From the cell containing the given text, extract its center point as [x, y] coordinate. 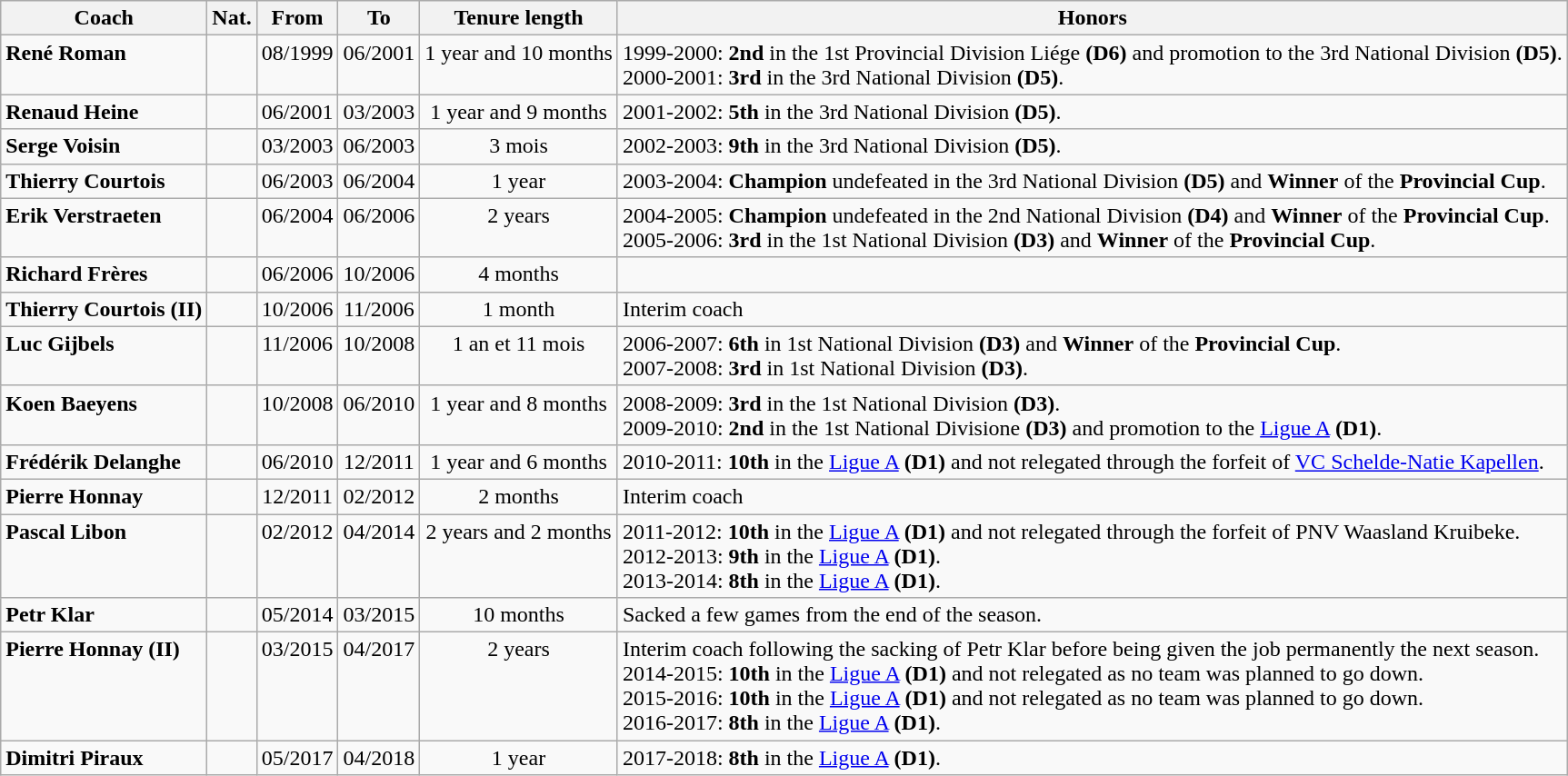
05/2014 [297, 615]
10 months [519, 615]
2006-2007: 6th in 1st National Division (D3) and Winner of the Provincial Cup. 2007-2008: 3rd in 1st National Division (D3). [1093, 356]
1 month [519, 309]
Sacked a few games from the end of the season. [1093, 615]
Coach [104, 18]
3 mois [519, 146]
1 year and 8 months [519, 414]
Richard Frères [104, 274]
1 year and 9 months [519, 112]
2 years and 2 months [519, 556]
Pascal Libon [104, 556]
Honors [1093, 18]
From [297, 18]
Thierry Courtois (II) [104, 309]
Serge Voisin [104, 146]
2002-2003: 9th in the 3rd National Division (D5). [1093, 146]
04/2017 [379, 687]
Tenure length [519, 18]
2 months [519, 496]
Petr Klar [104, 615]
2003-2004: Champion undefeated in the 3rd National Division (D5) and Winner of the Provincial Cup. [1093, 181]
Erik Verstraeten [104, 227]
Renaud Heine [104, 112]
1 year and 6 months [519, 462]
04/2018 [379, 758]
Frédérik Delanghe [104, 462]
2001-2002: 5th in the 3rd National Division (D5). [1093, 112]
1 year and 10 months [519, 65]
Koen Baeyens [104, 414]
1 an et 11 mois [519, 356]
Luc Gijbels [104, 356]
04/2014 [379, 556]
05/2017 [297, 758]
2008-2009: 3rd in the 1st National Division (D3). 2009-2010: 2nd in the 1st National Divisione (D3) and promotion to the Ligue A (D1). [1093, 414]
Pierre Honnay [104, 496]
Thierry Courtois [104, 181]
Nat. [232, 18]
Pierre Honnay (II) [104, 687]
4 months [519, 274]
2017-2018: 8th in the Ligue A (D1). [1093, 758]
2010-2011: 10th in the Ligue A (D1) and not relegated through the forfeit of VC Schelde-Natie Kapellen. [1093, 462]
Dimitri Piraux [104, 758]
René Roman [104, 65]
08/1999 [297, 65]
To [379, 18]
